Scan for the cell matching the given text and deliver its [X, Y] coordinate at center. 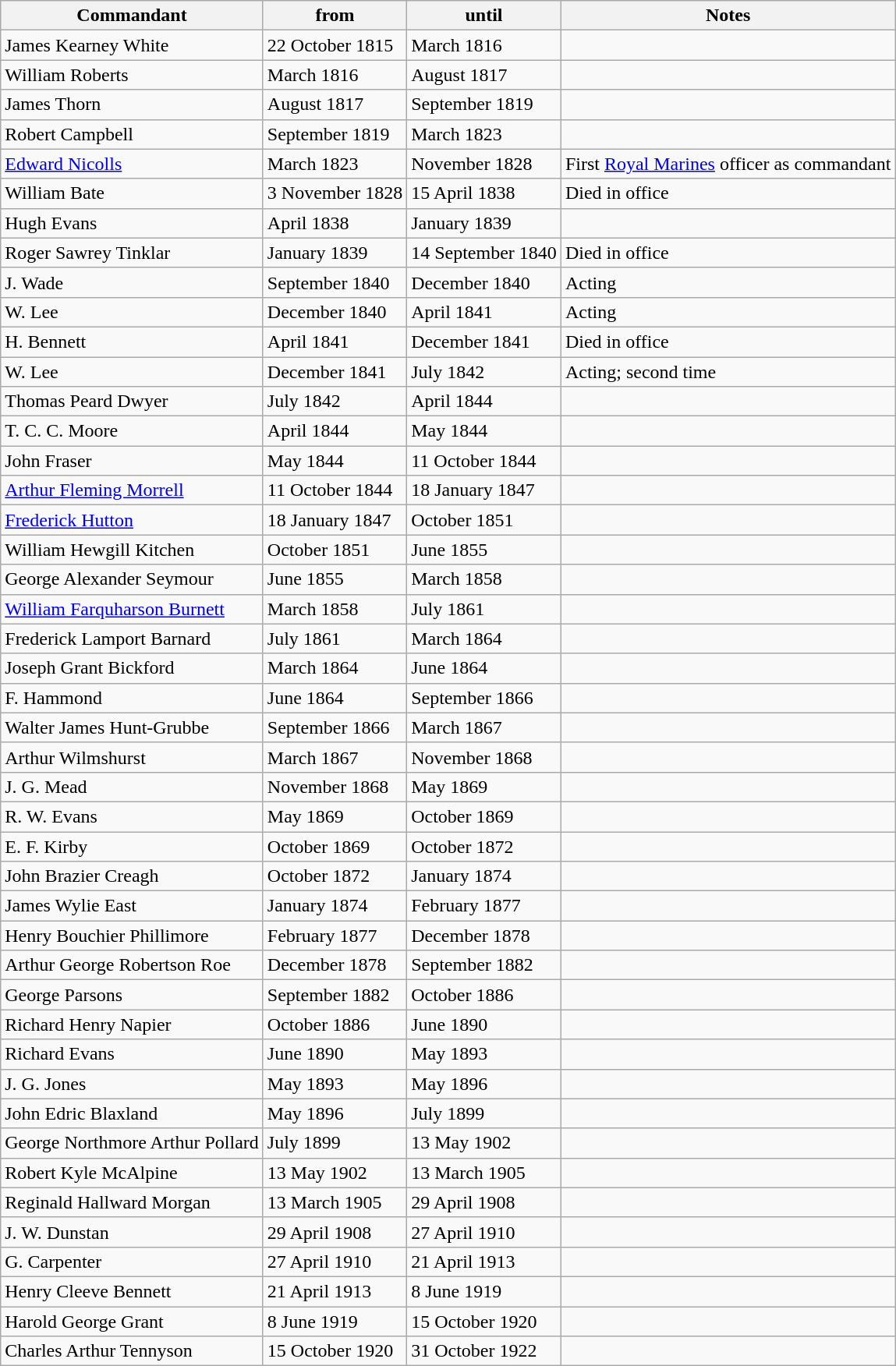
J. Wade [133, 282]
Reginald Hallward Morgan [133, 1202]
Richard Evans [133, 1054]
November 1828 [484, 164]
Roger Sawrey Tinklar [133, 253]
Arthur Wilmshurst [133, 757]
Robert Campbell [133, 134]
Arthur Fleming Morrell [133, 490]
Frederick Hutton [133, 520]
Edward Nicolls [133, 164]
Richard Henry Napier [133, 1024]
15 April 1838 [484, 193]
Frederick Lamport Barnard [133, 639]
First Royal Marines officer as commandant [728, 164]
22 October 1815 [335, 45]
Henry Cleeve Bennett [133, 1291]
Harold George Grant [133, 1322]
George Parsons [133, 995]
William Farquharson Burnett [133, 609]
R. W. Evans [133, 816]
3 November 1828 [335, 193]
Henry Bouchier Phillimore [133, 936]
William Roberts [133, 75]
H. Bennett [133, 341]
Arthur George Robertson Roe [133, 965]
James Kearney White [133, 45]
George Alexander Seymour [133, 579]
Joseph Grant Bickford [133, 668]
Notes [728, 16]
J. G. Mead [133, 787]
Commandant [133, 16]
September 1840 [335, 282]
E. F. Kirby [133, 846]
William Hewgill Kitchen [133, 550]
from [335, 16]
T. C. C. Moore [133, 431]
Acting; second time [728, 372]
William Bate [133, 193]
14 September 1840 [484, 253]
John Fraser [133, 461]
April 1838 [335, 223]
Charles Arthur Tennyson [133, 1351]
J. G. Jones [133, 1084]
until [484, 16]
Walter James Hunt-Grubbe [133, 727]
G. Carpenter [133, 1262]
Thomas Peard Dwyer [133, 402]
Hugh Evans [133, 223]
Robert Kyle McAlpine [133, 1173]
John Edric Blaxland [133, 1113]
George Northmore Arthur Pollard [133, 1143]
John Brazier Creagh [133, 876]
F. Hammond [133, 698]
James Thorn [133, 104]
James Wylie East [133, 906]
J. W. Dunstan [133, 1232]
31 October 1922 [484, 1351]
